Determine the [X, Y] coordinate at the center of the cell enclosing the given text.  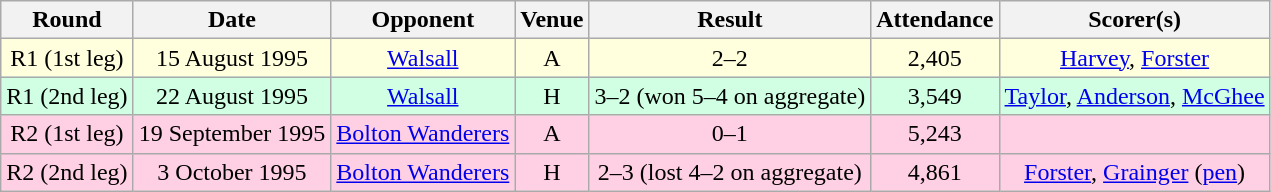
3–2 (won 5–4 on aggregate) [730, 96]
R1 (1st leg) [67, 58]
2,405 [935, 58]
5,243 [935, 134]
2–2 [730, 58]
19 September 1995 [232, 134]
R1 (2nd leg) [67, 96]
Result [730, 20]
Opponent [423, 20]
Taylor, Anderson, McGhee [1134, 96]
R2 (2nd leg) [67, 172]
22 August 1995 [232, 96]
Scorer(s) [1134, 20]
0–1 [730, 134]
3,549 [935, 96]
Round [67, 20]
Forster, Grainger (pen) [1134, 172]
3 October 1995 [232, 172]
R2 (1st leg) [67, 134]
Venue [552, 20]
Harvey, Forster [1134, 58]
4,861 [935, 172]
2–3 (lost 4–2 on aggregate) [730, 172]
15 August 1995 [232, 58]
Date [232, 20]
Attendance [935, 20]
